Return (X, Y) of the center of cell containing provided text 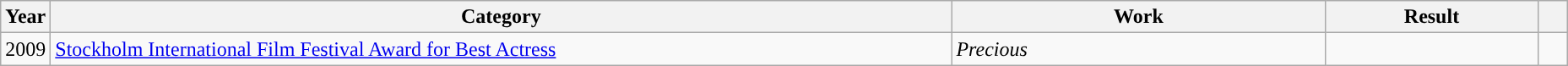
Precious (1138, 49)
Year (25, 17)
Stockholm International Film Festival Award for Best Actress (502, 49)
Result (1432, 17)
Work (1138, 17)
2009 (25, 49)
Category (502, 17)
